Return the (X, Y) coordinate for the center point of the cell that contains the specified text.  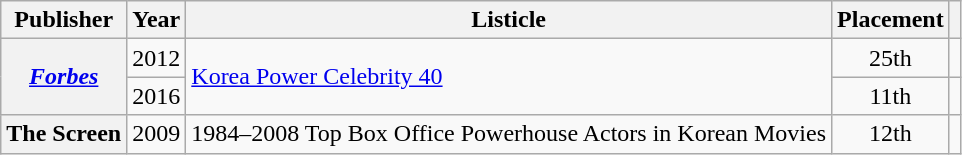
2012 (156, 58)
The Screen (64, 134)
Korea Power Celebrity 40 (509, 77)
1984–2008 Top Box Office Powerhouse Actors in Korean Movies (509, 134)
25th (891, 58)
Forbes (64, 77)
Year (156, 20)
Placement (891, 20)
2016 (156, 96)
Listicle (509, 20)
Publisher (64, 20)
12th (891, 134)
2009 (156, 134)
11th (891, 96)
